Provide the [X, Y] coordinate of the cell's center where the given text is located.  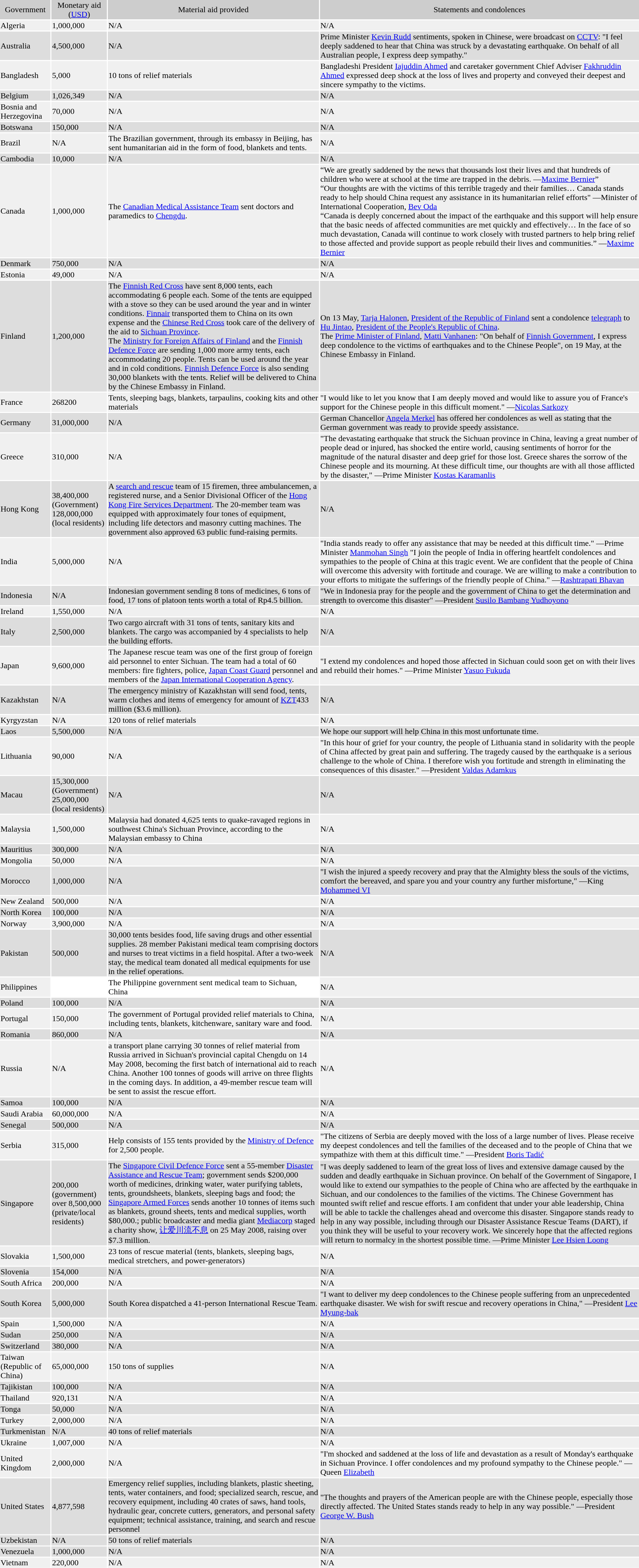
Norway [25, 924]
Spain [25, 1324]
315,000 [79, 1145]
South Korea [25, 1303]
10,000 [79, 159]
Poland [25, 1003]
Mauritius [25, 849]
Estonia [25, 275]
Serbia [25, 1145]
Ukraine [25, 1443]
United Kingdom [25, 1463]
The government of Portugal provided relief materials to China, including tents, blankets, kitchenware, sanitary ware and food. [213, 1018]
Indonesia [25, 595]
1,550,000 [79, 611]
Samoa [25, 1103]
Malaysia [25, 829]
50 tons of relief materials [213, 1540]
860,000 [79, 1034]
Ireland [25, 611]
3,900,000 [79, 924]
300,000 [79, 849]
New Zealand [25, 901]
Tonga [25, 1409]
North Korea [25, 912]
Mongolia [25, 860]
Lithuania [25, 756]
Greece [25, 457]
India [25, 561]
Italy [25, 632]
Germany [25, 422]
200,000 (government)over 8,500,000 (private/local residents) [79, 1203]
The emergency ministry of Kazakhstan will send food, tents, warm clothes and items of emergency for amount of KZT433 million ($3.6 million). [213, 700]
Material aid provided [213, 9]
Taiwan (Republic of China) [25, 1366]
Hong Kong [25, 509]
German Chancellor Angela Merkel has offered her condolences as well as stating that the German government was ready to provide speedy assistance. [480, 422]
Sudan [25, 1335]
Kyrgyzstan [25, 720]
Russia [25, 1069]
10 tons of relief materials [213, 75]
Pakistan [25, 953]
Venezuela [25, 1552]
4,877,598 [79, 1506]
750,000 [79, 263]
38,400,000 (Government)128,000,000 (local residents) [79, 509]
1,007,000 [79, 1443]
Botswana [25, 127]
70,000 [79, 111]
Japan [25, 666]
Kazakhstan [25, 700]
We hope our support will help China in this most unfortunate time. [480, 731]
65,000,000 [79, 1366]
9,600,000 [79, 666]
Morocco [25, 881]
Slovenia [25, 1272]
310,000 [79, 457]
49,000 [79, 275]
Macau [25, 795]
Monetary aid (USD) [79, 9]
The Canadian Medical Assistance Team sent doctors and paramedics to Chengdu. [213, 211]
Uzbekistan [25, 1540]
Laos [25, 731]
Malaysia had donated 4,625 tents to quake-ravaged regions in southwest China's Sichuan Province, according to the Malaysian embassy to China [213, 829]
South Korea dispatched a 41-person International Rescue Team. [213, 1303]
90,000 [79, 756]
Cambodia [25, 159]
Bangladesh [25, 75]
Romania [25, 1034]
Slovakia [25, 1256]
Philippines [25, 987]
Two cargo aircraft with 31 tons of tents, sanitary kits and blankets. The cargo was accompanied by 4 specialists to help the building efforts. [213, 632]
Help consists of 155 tents provided by the Ministry of Defence for 2,500 people. [213, 1145]
268200 [79, 402]
Finland [25, 336]
Switzerland [25, 1346]
Denmark [25, 263]
60,000,000 [79, 1114]
Algeria [25, 25]
The Philippine government sent medical team to Sichuan, China [213, 987]
Tents, sleeping bags, blankets, tarpaulins, cooking kits and other materials [213, 402]
Belgium [25, 96]
1,026,349 [79, 96]
Saudi Arabia [25, 1114]
15,300,000 (Government) 25,000,000 (local residents) [79, 795]
Turkey [25, 1420]
380,000 [79, 1346]
Singapore [25, 1203]
5,500,000 [79, 731]
Statements and condolences [480, 9]
Vietnam [25, 1563]
Bosnia and Herzegovina [25, 111]
4,500,000 [79, 46]
Government [25, 9]
Turkmenistan [25, 1432]
United States [25, 1506]
Australia [25, 46]
5,000 [79, 75]
40 tons of relief materials [213, 1432]
250,000 [79, 1335]
Canada [25, 211]
150 tons of supplies [213, 1366]
120 tons of relief materials [213, 720]
Thailand [25, 1398]
200,000 [79, 1283]
Brazil [25, 143]
31,000,000 [79, 422]
23 tons of rescue material (tents, blankets, sleeping bags, medical stretchers, and power-generators) [213, 1256]
Tajikistan [25, 1387]
2,500,000 [79, 632]
1,200,000 [79, 336]
The Brazilian government, through its embassy in Beijing, has sent humanitarian aid in the form of food, blankets and tents. [213, 143]
154,000 [79, 1272]
Indonesian government sending 8 tons of medicines, 6 tons of food, 17 tons of platoon tents worth a total of Rp4.5 billion. [213, 595]
Senegal [25, 1125]
920,131 [79, 1398]
France [25, 402]
South Africa [25, 1283]
220,000 [79, 1563]
Portugal [25, 1018]
